Output the (x, y) coordinate of the center of the cell containing the given text.  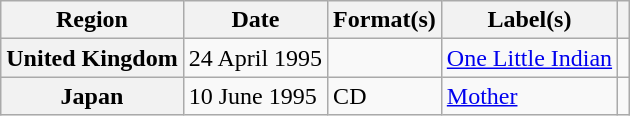
10 June 1995 (255, 96)
24 April 1995 (255, 58)
United Kingdom (92, 58)
Region (92, 20)
One Little Indian (529, 58)
Label(s) (529, 20)
CD (385, 96)
Format(s) (385, 20)
Japan (92, 96)
Mother (529, 96)
Date (255, 20)
